Output the [x, y] coordinate of the center of the cell containing the given text.  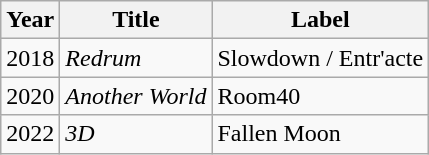
Slowdown / Entr'acte [320, 58]
Year [30, 20]
2018 [30, 58]
Redrum [136, 58]
Title [136, 20]
Room40 [320, 96]
3D [136, 134]
Label [320, 20]
2022 [30, 134]
Another World [136, 96]
2020 [30, 96]
Fallen Moon [320, 134]
